From the cell containing the given text, extract its center point as (X, Y) coordinate. 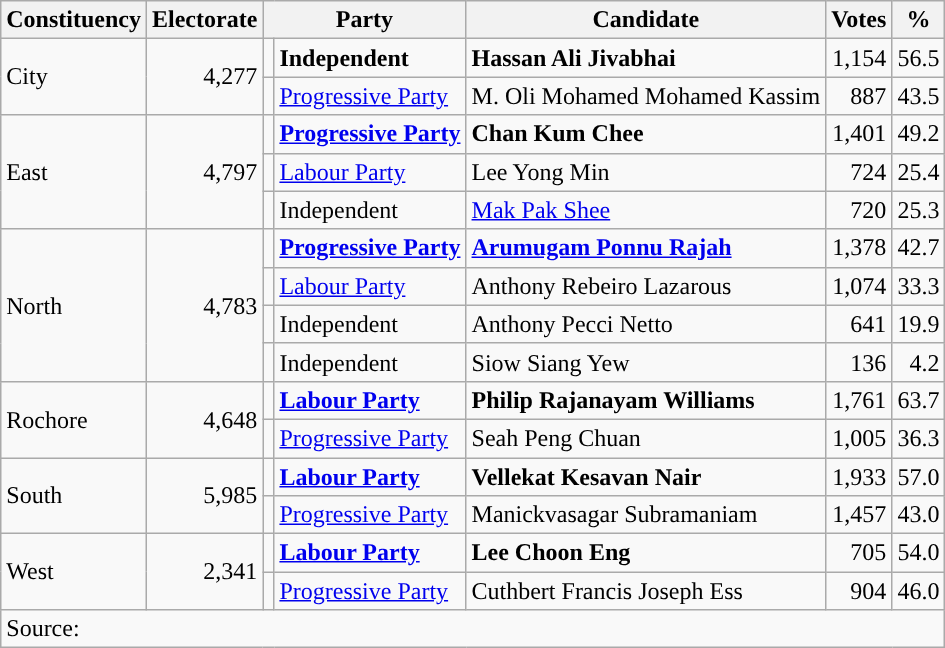
1,005 (859, 438)
36.3 (918, 438)
Arumugam Ponnu Rajah (646, 248)
1,933 (859, 477)
Party (364, 20)
West (74, 572)
57.0 (918, 477)
Electorate (204, 20)
887 (859, 96)
136 (859, 362)
Vellekat Kesavan Nair (646, 477)
Votes (859, 20)
4,783 (204, 305)
42.7 (918, 248)
Source: (473, 629)
Seah Peng Chuan (646, 438)
Manickvasagar Subramaniam (646, 515)
Rochore (74, 419)
% (918, 20)
Siow Siang Yew (646, 362)
904 (859, 591)
Chan Kum Chee (646, 134)
19.9 (918, 324)
25.4 (918, 172)
East (74, 172)
Anthony Rebeiro Lazarous (646, 286)
4.2 (918, 362)
705 (859, 553)
1,074 (859, 286)
56.5 (918, 58)
North (74, 305)
1,378 (859, 248)
63.7 (918, 400)
720 (859, 210)
1,761 (859, 400)
5,985 (204, 496)
South (74, 496)
City (74, 77)
49.2 (918, 134)
43.5 (918, 96)
25.3 (918, 210)
Constituency (74, 20)
43.0 (918, 515)
46.0 (918, 591)
Hassan Ali Jivabhai (646, 58)
54.0 (918, 553)
Cuthbert Francis Joseph Ess (646, 591)
Candidate (646, 20)
Lee Choon Eng (646, 553)
Mak Pak Shee (646, 210)
1,401 (859, 134)
641 (859, 324)
1,457 (859, 515)
4,648 (204, 419)
724 (859, 172)
4,797 (204, 172)
2,341 (204, 572)
4,277 (204, 77)
Philip Rajanayam Williams (646, 400)
Anthony Pecci Netto (646, 324)
1,154 (859, 58)
Lee Yong Min (646, 172)
33.3 (918, 286)
M. Oli Mohamed Mohamed Kassim (646, 96)
